Capture the cell that displays the provided text and extract its [x, y] central coordinate. 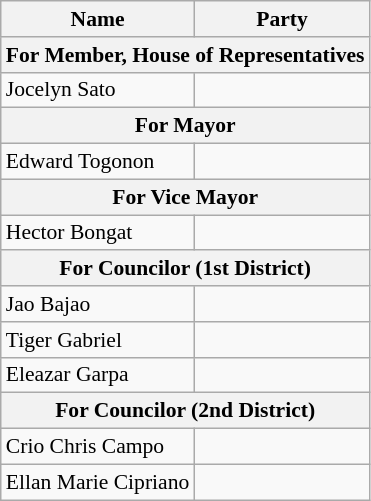
For Mayor [186, 126]
Jocelyn Sato [98, 90]
For Vice Mayor [186, 197]
Party [282, 19]
Eleazar Garpa [98, 375]
For Councilor (2nd District) [186, 411]
For Councilor (1st District) [186, 269]
Hector Bongat [98, 233]
Crio Chris Campo [98, 447]
Ellan Marie Cipriano [98, 482]
Edward Togonon [98, 162]
For Member, House of Representatives [186, 55]
Tiger Gabriel [98, 340]
Jao Bajao [98, 304]
Name [98, 19]
